For the text-containing cell, return its midpoint in [X, Y] coordinate format. 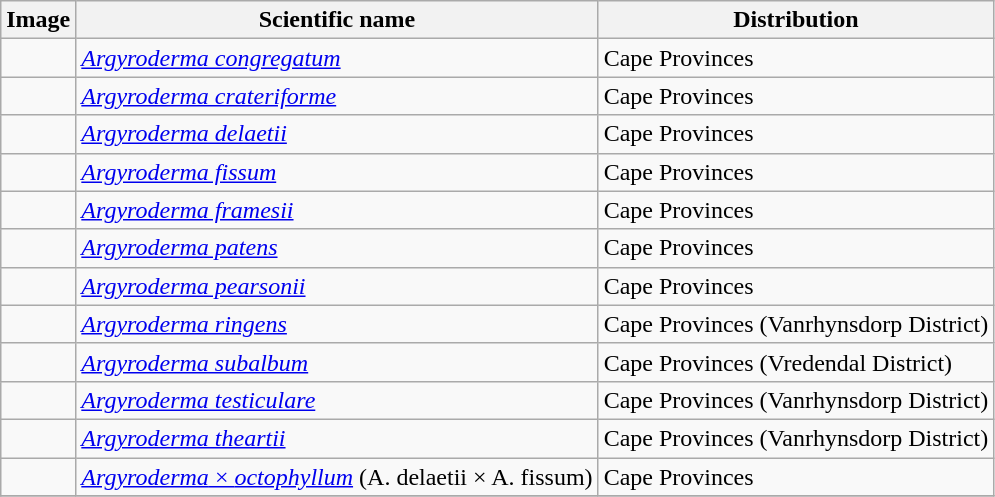
Cape Provinces (Vredendal District) [796, 362]
Argyroderma fissum [337, 172]
Argyroderma theartii [337, 438]
Argyroderma crateriforme [337, 96]
Distribution [796, 20]
Argyroderma pearsonii [337, 286]
Argyroderma ringens [337, 324]
Argyroderma congregatum [337, 58]
Argyroderma testiculare [337, 400]
Argyroderma delaetii [337, 134]
Argyroderma subalbum [337, 362]
Argyroderma framesii [337, 210]
Argyroderma × octophyllum (A. delaetii × A. fissum) [337, 477]
Scientific name [337, 20]
Argyroderma patens [337, 248]
Image [38, 20]
